Identify which cell holds the provided text, then report its (x, y) central coordinate. 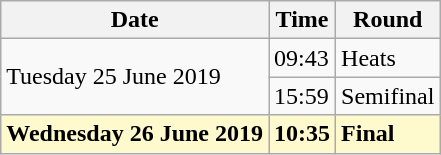
Date (135, 20)
15:59 (302, 96)
09:43 (302, 58)
Time (302, 20)
Semifinal (388, 96)
Final (388, 134)
Round (388, 20)
Tuesday 25 June 2019 (135, 77)
Wednesday 26 June 2019 (135, 134)
Heats (388, 58)
10:35 (302, 134)
